Capture the cell that displays the provided text and extract its (X, Y) central coordinate. 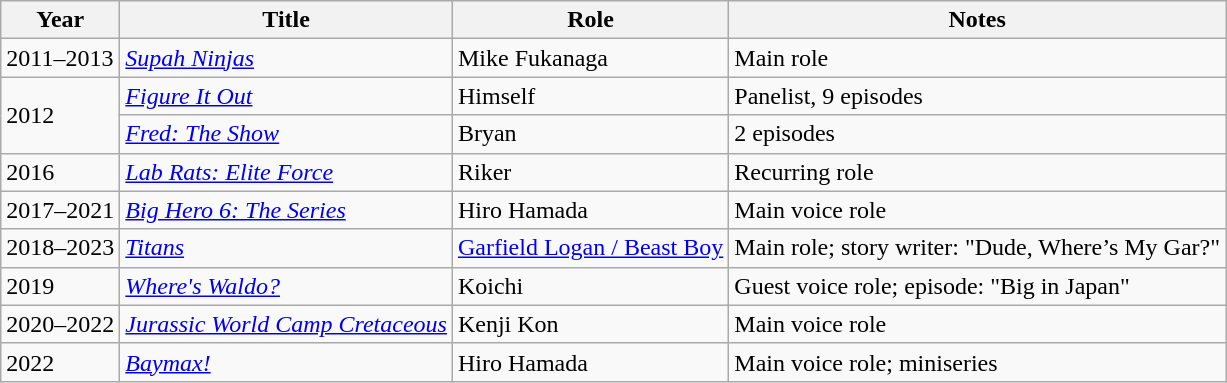
Bryan (590, 134)
Titans (286, 248)
Where's Waldo? (286, 286)
Koichi (590, 286)
2022 (60, 362)
Main role; story writer: "Dude, Where’s My Gar?" (978, 248)
Kenji Kon (590, 324)
2018–2023 (60, 248)
Baymax! (286, 362)
2016 (60, 172)
2012 (60, 115)
2017–2021 (60, 210)
Supah Ninjas (286, 58)
Main voice role; miniseries (978, 362)
Figure It Out (286, 96)
Notes (978, 20)
Recurring role (978, 172)
Year (60, 20)
Guest voice role; episode: "Big in Japan" (978, 286)
2020–2022 (60, 324)
Panelist, 9 episodes (978, 96)
Lab Rats: Elite Force (286, 172)
2011–2013 (60, 58)
2019 (60, 286)
Mike Fukanaga (590, 58)
Role (590, 20)
Title (286, 20)
Main role (978, 58)
2 episodes (978, 134)
Riker (590, 172)
Fred: The Show (286, 134)
Himself (590, 96)
Jurassic World Camp Cretaceous (286, 324)
Garfield Logan / Beast Boy (590, 248)
Big Hero 6: The Series (286, 210)
